Identify which cell holds the provided text, then report its (X, Y) central coordinate. 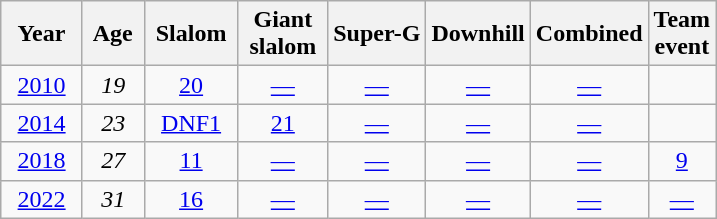
Age (113, 34)
19 (113, 85)
Teamevent (682, 34)
21 (283, 123)
9 (682, 161)
31 (113, 199)
11 (191, 161)
2014 (42, 123)
Downhill (478, 34)
20 (191, 85)
27 (113, 161)
23 (113, 123)
2022 (42, 199)
Giant slalom (283, 34)
Combined (589, 34)
Slalom (191, 34)
Super-G (377, 34)
DNF1 (191, 123)
Year (42, 34)
2010 (42, 85)
16 (191, 199)
2018 (42, 161)
